Locate the cell with the specified text and output its [X, Y] center coordinate. 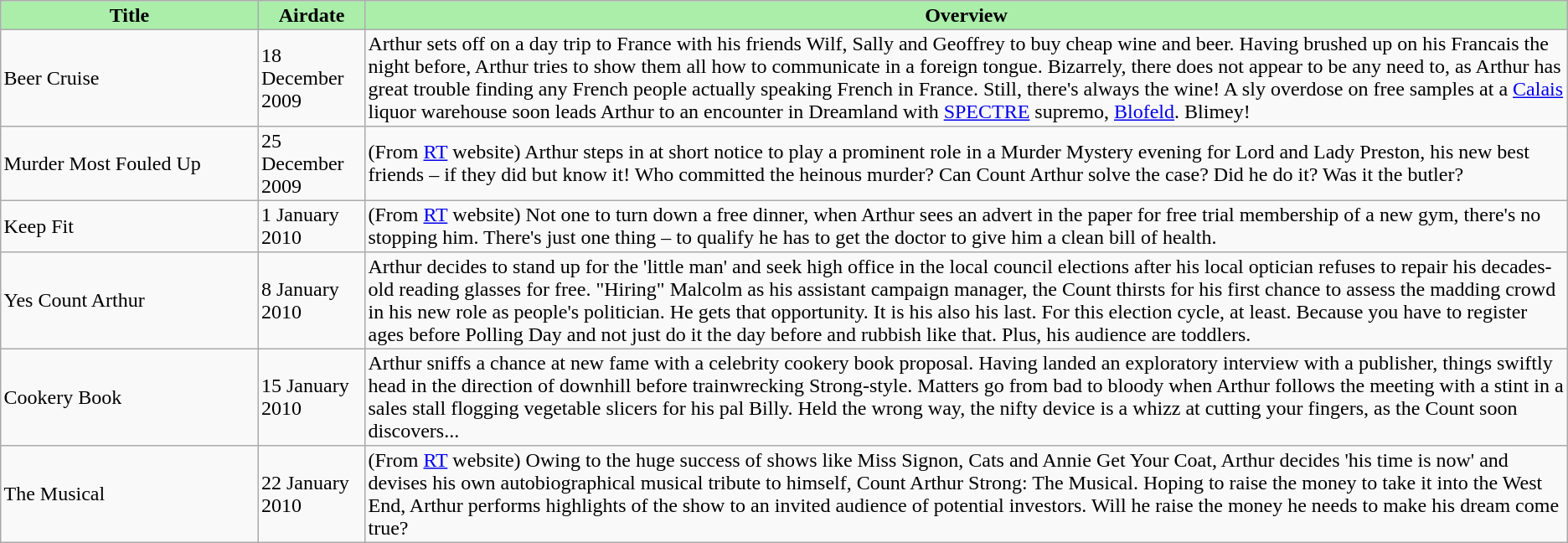
22 January 2010 [312, 494]
The Musical [130, 494]
Airdate [312, 15]
15 January 2010 [312, 397]
18 December 2009 [312, 78]
8 January 2010 [312, 301]
Cookery Book [130, 397]
Keep Fit [130, 226]
Murder Most Fouled Up [130, 163]
Yes Count Arthur [130, 301]
Beer Cruise [130, 78]
Title [130, 15]
1 January 2010 [312, 226]
Overview [967, 15]
25 December 2009 [312, 163]
